Determine the (x, y) coordinate at the center of the cell enclosing the given text.  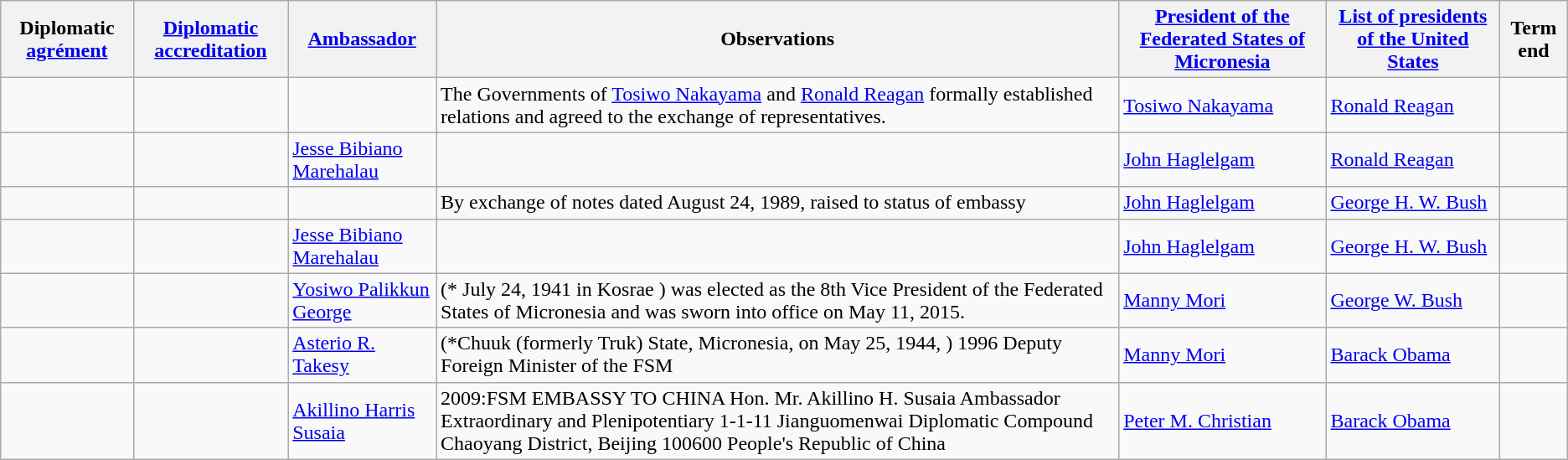
Ambassador (362, 39)
Asterio R. Takesy (362, 355)
Tosiwo Nakayama (1223, 106)
Peter M. Christian (1223, 421)
(* July 24, 1941 in Kosrae ) was elected as the 8th Vice President of the Federated States of Micronesia and was sworn into office on May 11, 2015. (777, 300)
Diplomatic accreditation (211, 39)
Yosiwo Palikkun George (362, 300)
(*Chuuk (formerly Truk) State, Micronesia, on May 25, 1944, ) 1996 Deputy Foreign Minister of the FSM (777, 355)
Diplomatic agrément (67, 39)
Observations (777, 39)
Term end (1534, 39)
By exchange of notes dated August 24, 1989, raised to status of embassy (777, 203)
Akillino Harris Susaia (362, 421)
President of the Federated States of Micronesia (1223, 39)
The Governments of Tosiwo Nakayama and Ronald Reagan formally established relations and agreed to the exchange of representatives. (777, 106)
List of presidents of the United States (1413, 39)
George W. Bush (1413, 300)
